Capture the cell that displays the provided text and extract its (x, y) central coordinate. 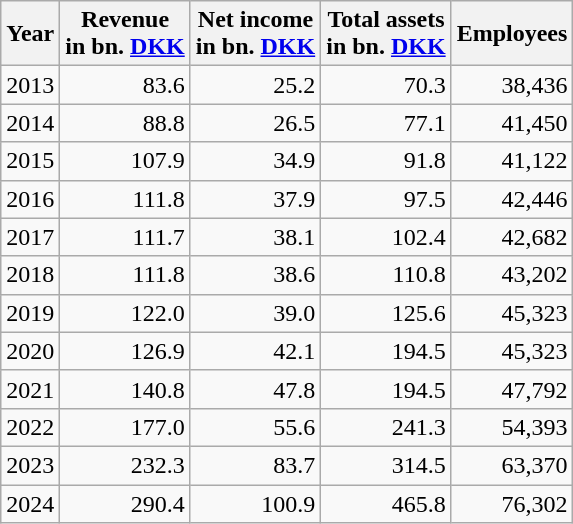
122.0 (125, 313)
Year (30, 34)
83.7 (255, 465)
55.6 (255, 427)
2016 (30, 199)
Revenuein bn. DKK (125, 34)
43,202 (512, 275)
39.0 (255, 313)
47,792 (512, 389)
2024 (30, 503)
70.3 (386, 85)
2022 (30, 427)
63,370 (512, 465)
77.1 (386, 123)
Net incomein bn. DKK (255, 34)
2018 (30, 275)
42,446 (512, 199)
110.8 (386, 275)
2019 (30, 313)
2023 (30, 465)
107.9 (125, 161)
2013 (30, 85)
83.6 (125, 85)
41,450 (512, 123)
26.5 (255, 123)
41,122 (512, 161)
125.6 (386, 313)
38.1 (255, 237)
232.3 (125, 465)
34.9 (255, 161)
97.5 (386, 199)
Employees (512, 34)
42,682 (512, 237)
Total assetsin bn. DKK (386, 34)
76,302 (512, 503)
140.8 (125, 389)
2015 (30, 161)
241.3 (386, 427)
42.1 (255, 351)
102.4 (386, 237)
2020 (30, 351)
2014 (30, 123)
38,436 (512, 85)
465.8 (386, 503)
38.6 (255, 275)
290.4 (125, 503)
111.7 (125, 237)
2021 (30, 389)
37.9 (255, 199)
88.8 (125, 123)
100.9 (255, 503)
2017 (30, 237)
91.8 (386, 161)
25.2 (255, 85)
177.0 (125, 427)
314.5 (386, 465)
54,393 (512, 427)
126.9 (125, 351)
47.8 (255, 389)
